Extract the [x, y] coordinate from the center of the cell holding the provided text.  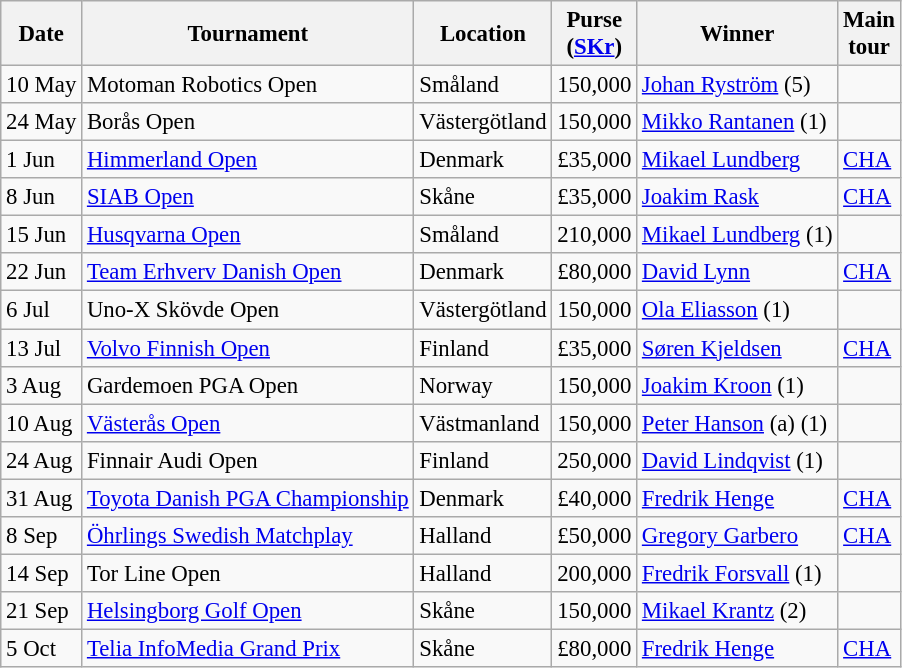
Joakim Kroon (1) [738, 385]
10 Aug [42, 423]
Tournament [248, 34]
Maintour [870, 34]
Västerås Open [248, 423]
Tor Line Open [248, 573]
David Lindqvist (1) [738, 460]
Winner [738, 34]
Mikael Lundberg [738, 160]
10 May [42, 85]
£40,000 [594, 498]
21 Sep [42, 611]
Fredrik Forsvall (1) [738, 573]
Peter Hanson (a) (1) [738, 423]
210,000 [594, 235]
Toyota Danish PGA Championship [248, 498]
24 May [42, 122]
22 Jun [42, 273]
1 Jun [42, 160]
Himmerland Open [248, 160]
Date [42, 34]
£50,000 [594, 536]
250,000 [594, 460]
15 Jun [42, 235]
Johan Ryström (5) [738, 85]
Borås Open [248, 122]
Søren Kjeldsen [738, 348]
3 Aug [42, 385]
13 Jul [42, 348]
6 Jul [42, 310]
200,000 [594, 573]
Mikko Rantanen (1) [738, 122]
Öhrlings Swedish Matchplay [248, 536]
Purse(SKr) [594, 34]
Motoman Robotics Open [248, 85]
Husqvarna Open [248, 235]
Gregory Garbero [738, 536]
Gardemoen PGA Open [248, 385]
Volvo Finnish Open [248, 348]
Västmanland [483, 423]
Uno-X Skövde Open [248, 310]
Mikael Lundberg (1) [738, 235]
8 Sep [42, 536]
8 Jun [42, 197]
Joakim Rask [738, 197]
David Lynn [738, 273]
31 Aug [42, 498]
Ola Eliasson (1) [738, 310]
Helsingborg Golf Open [248, 611]
Norway [483, 385]
Telia InfoMedia Grand Prix [248, 648]
14 Sep [42, 573]
Team Erhverv Danish Open [248, 273]
Mikael Krantz (2) [738, 611]
Finnair Audi Open [248, 460]
Location [483, 34]
SIAB Open [248, 197]
5 Oct [42, 648]
24 Aug [42, 460]
